Extract the (x, y) coordinate from the center of the cell holding the provided text.  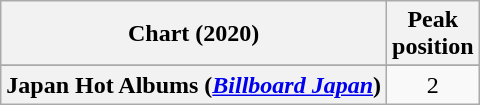
2 (433, 85)
Peakposition (433, 34)
Japan Hot Albums (Billboard Japan) (194, 85)
Chart (2020) (194, 34)
